Locate the cell with the specified text and output its (X, Y) center coordinate. 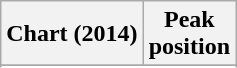
Peakposition (189, 34)
Chart (2014) (72, 34)
